Scan for the cell matching the given text and deliver its (x, y) coordinate at center. 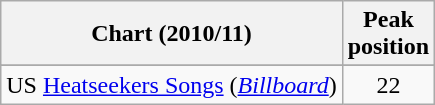
22 (388, 85)
US Heatseekers Songs (Billboard) (172, 85)
Chart (2010/11) (172, 34)
Peakposition (388, 34)
